Determine the (x, y) coordinate at the center of the cell enclosing the given text.  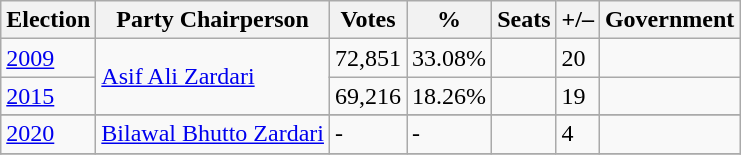
Votes (368, 20)
Asif Ali Zardari (213, 77)
4 (578, 134)
Election (48, 20)
69,216 (368, 96)
Seats (524, 20)
18.26% (450, 96)
+/– (578, 20)
Bilawal Bhutto Zardari (213, 134)
33.08% (450, 58)
2009 (48, 58)
% (450, 20)
72,851 (368, 58)
19 (578, 96)
2015 (48, 96)
Government (669, 20)
20 (578, 58)
Party Chairperson (213, 20)
2020 (48, 134)
